Provide the [x, y] coordinate of the cell's center where the given text is located.  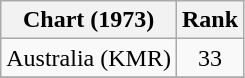
Rank [210, 20]
Chart (1973) [89, 20]
33 [210, 58]
Australia (KMR) [89, 58]
